Detect which cell encompasses the target text, then output its [X, Y] center coordinate. 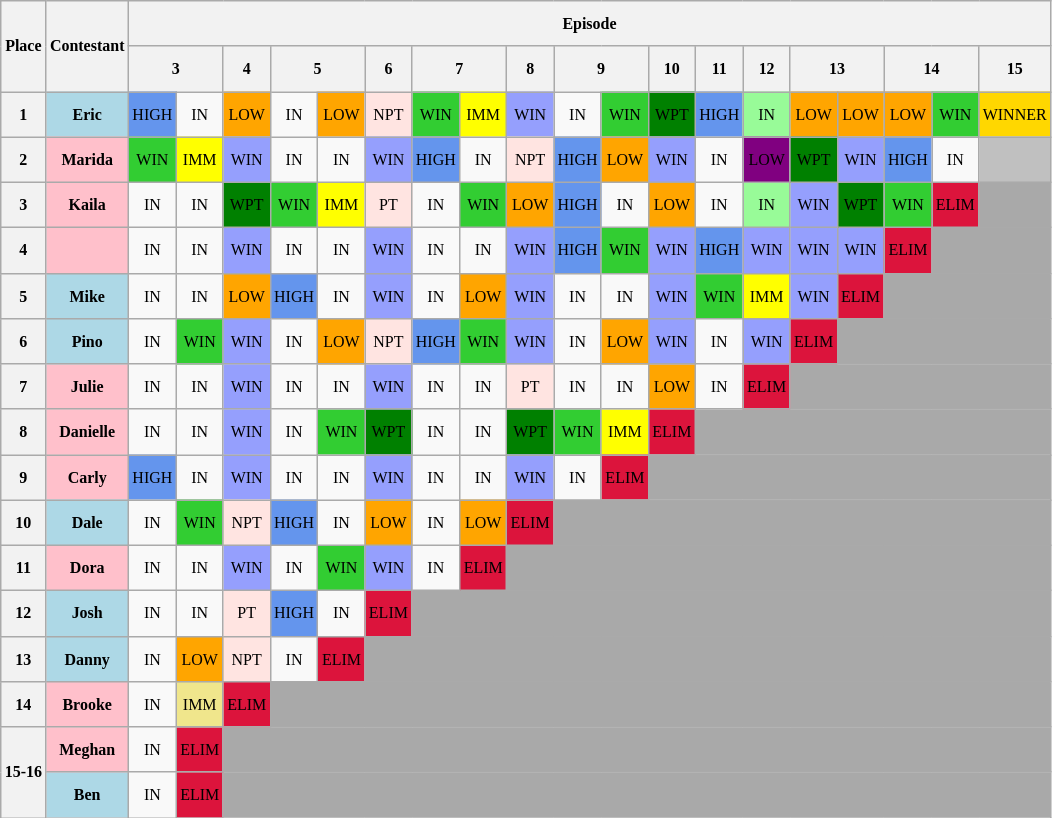
Danny [87, 658]
Eric [87, 114]
Marida [87, 160]
Contestant [87, 46]
1 [24, 114]
Dora [87, 568]
Meghan [87, 748]
Place [24, 46]
15 [1015, 68]
2 [24, 160]
Ben [87, 794]
Danielle [87, 432]
Carly [87, 476]
Julie [87, 386]
Brooke [87, 704]
Josh [87, 612]
15-16 [24, 772]
Pino [87, 340]
Dale [87, 522]
Episode [589, 22]
WINNER [1015, 114]
Mike [87, 296]
Kaila [87, 204]
